Search for the cell housing the specified text and yield its [X, Y] center coordinate. 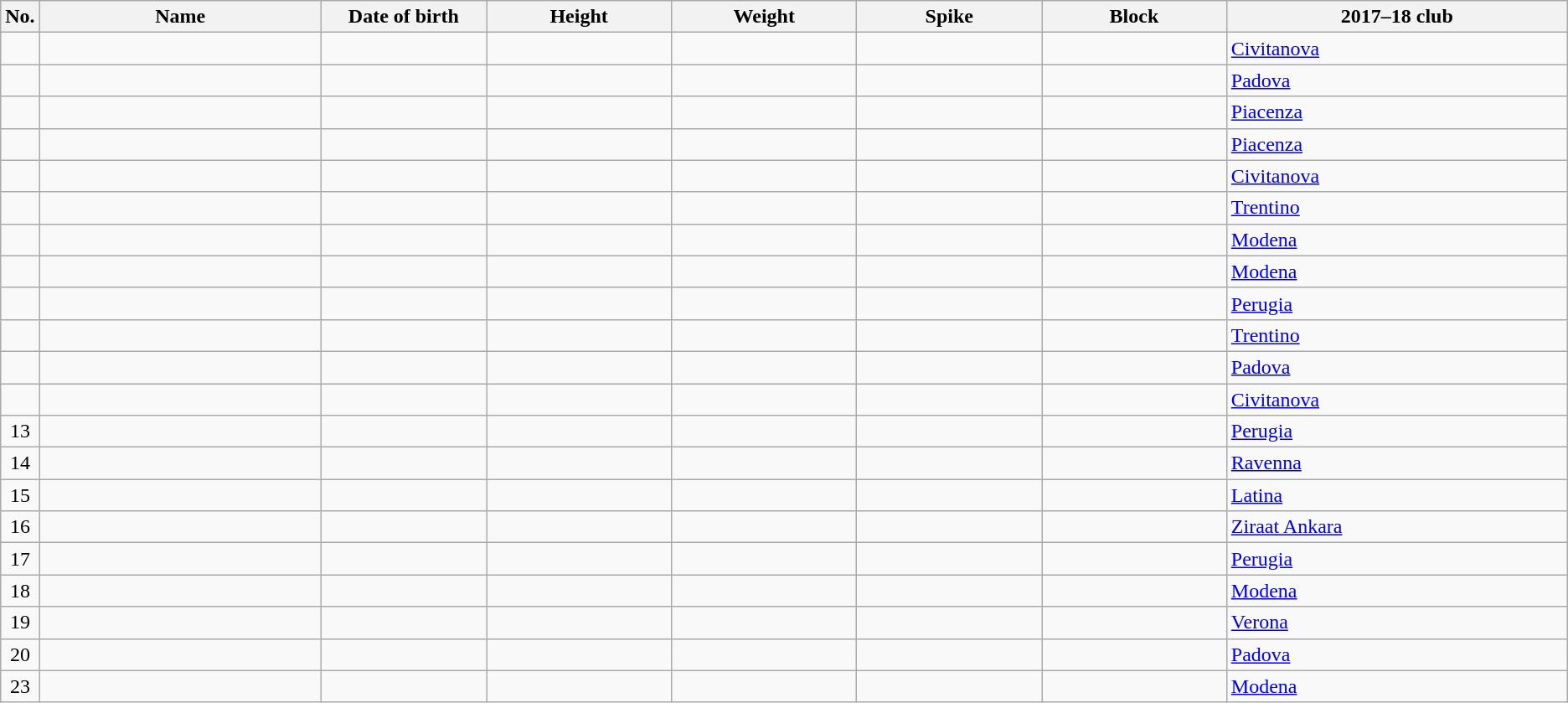
Name [180, 17]
19 [20, 623]
Ravenna [1397, 463]
15 [20, 495]
18 [20, 591]
Block [1134, 17]
20 [20, 654]
Height [578, 17]
13 [20, 432]
Ziraat Ankara [1397, 527]
Latina [1397, 495]
23 [20, 686]
Date of birth [404, 17]
17 [20, 559]
Weight [764, 17]
16 [20, 527]
14 [20, 463]
Spike [950, 17]
2017–18 club [1397, 17]
No. [20, 17]
Verona [1397, 623]
